Return the [x, y] coordinate for the center point of the cell that contains the specified text.  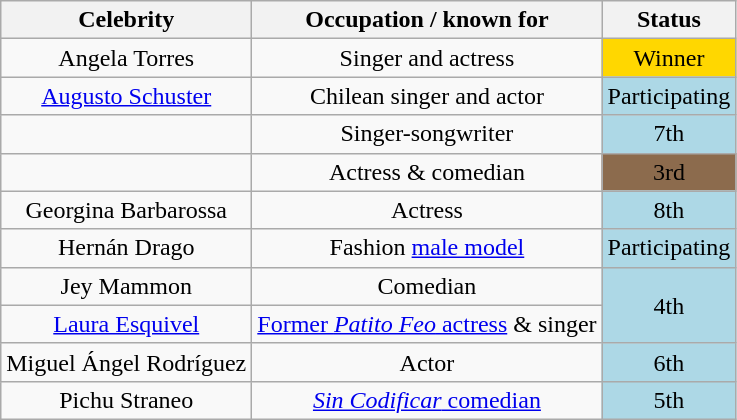
Occupation / known for [427, 20]
Pichu Straneo [126, 400]
Winner [669, 58]
Miguel Ángel Rodríguez [126, 362]
Status [669, 20]
Singer and actress [427, 58]
Chilean singer and actor [427, 96]
Actress [427, 210]
Hernán Drago [126, 248]
8th [669, 210]
Former Patito Feo actress & singer [427, 324]
5th [669, 400]
3rd [669, 172]
Celebrity [126, 20]
Jey Mammon [126, 286]
Georgina Barbarossa [126, 210]
7th [669, 134]
Augusto Schuster [126, 96]
Singer-songwriter [427, 134]
Actress & comedian [427, 172]
4th [669, 305]
6th [669, 362]
Actor [427, 362]
Sin Codificar comedian [427, 400]
Fashion male model [427, 248]
Laura Esquivel [126, 324]
Comedian [427, 286]
Angela Torres [126, 58]
